Find where the given text appears and provide that cell's center as [x, y] coordinate. 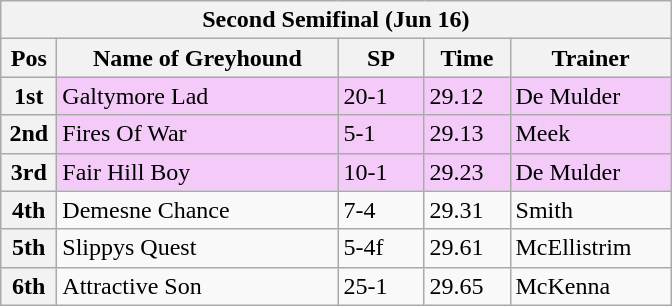
25-1 [381, 286]
29.65 [467, 286]
29.61 [467, 248]
29.31 [467, 210]
Pos [29, 58]
Smith [590, 210]
Attractive Son [198, 286]
10-1 [381, 172]
29.23 [467, 172]
Fair Hill Boy [198, 172]
6th [29, 286]
McKenna [590, 286]
Second Semifinal (Jun 16) [336, 20]
Time [467, 58]
Slippys Quest [198, 248]
Demesne Chance [198, 210]
McEllistrim [590, 248]
Fires Of War [198, 134]
5th [29, 248]
5-4f [381, 248]
1st [29, 96]
29.13 [467, 134]
2nd [29, 134]
Meek [590, 134]
Trainer [590, 58]
29.12 [467, 96]
7-4 [381, 210]
20-1 [381, 96]
Galtymore Lad [198, 96]
SP [381, 58]
5-1 [381, 134]
Name of Greyhound [198, 58]
3rd [29, 172]
4th [29, 210]
